Pinpoint the cell where the given text exists, returning its [X, Y] midpoint coordinate. 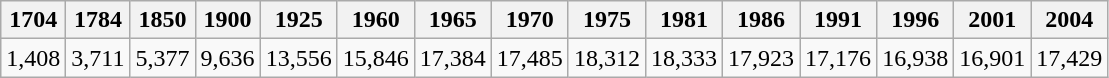
17,384 [452, 58]
9,636 [228, 58]
15,846 [376, 58]
13,556 [298, 58]
1965 [452, 20]
5,377 [162, 58]
16,938 [916, 58]
1981 [684, 20]
1850 [162, 20]
1996 [916, 20]
1704 [34, 20]
1970 [530, 20]
2004 [1070, 20]
17,485 [530, 58]
1900 [228, 20]
1986 [760, 20]
1784 [98, 20]
18,312 [606, 58]
3,711 [98, 58]
1925 [298, 20]
17,429 [1070, 58]
1991 [838, 20]
2001 [992, 20]
17,176 [838, 58]
17,923 [760, 58]
1975 [606, 20]
16,901 [992, 58]
18,333 [684, 58]
1,408 [34, 58]
1960 [376, 20]
